Scan for the cell matching the given text and deliver its (x, y) coordinate at center. 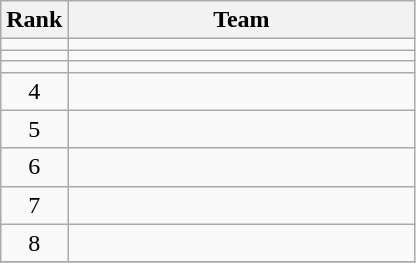
8 (34, 243)
Team (242, 20)
6 (34, 167)
Rank (34, 20)
7 (34, 205)
4 (34, 91)
5 (34, 129)
